Output the (X, Y) coordinate of the center of the cell containing the given text.  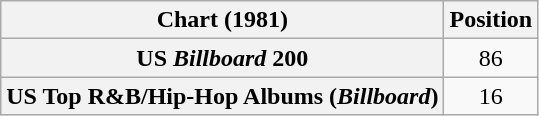
Position (491, 20)
US Top R&B/Hip-Hop Albums (Billboard) (222, 96)
86 (491, 58)
Chart (1981) (222, 20)
US Billboard 200 (222, 58)
16 (491, 96)
